Identify which cell holds the provided text, then report its (X, Y) central coordinate. 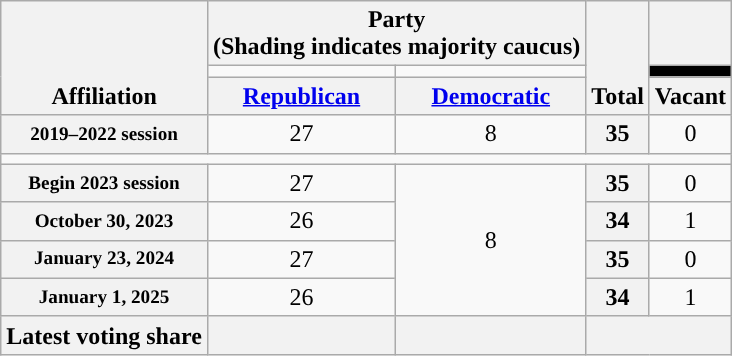
January 23, 2024 (104, 259)
Begin 2023 session (104, 183)
Party (Shading indicates majority caucus) (396, 34)
Total (618, 58)
January 1, 2025 (104, 297)
Affiliation (104, 58)
Democratic (491, 96)
2019–2022 session (104, 134)
Republican (301, 96)
Vacant (690, 96)
Latest voting share (104, 335)
October 30, 2023 (104, 221)
